Pinpoint the cell where the given text exists, returning its [x, y] midpoint coordinate. 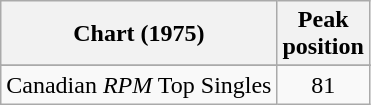
Canadian RPM Top Singles [139, 85]
Chart (1975) [139, 34]
81 [323, 85]
Peakposition [323, 34]
